Pinpoint the cell where the given text exists, returning its [X, Y] midpoint coordinate. 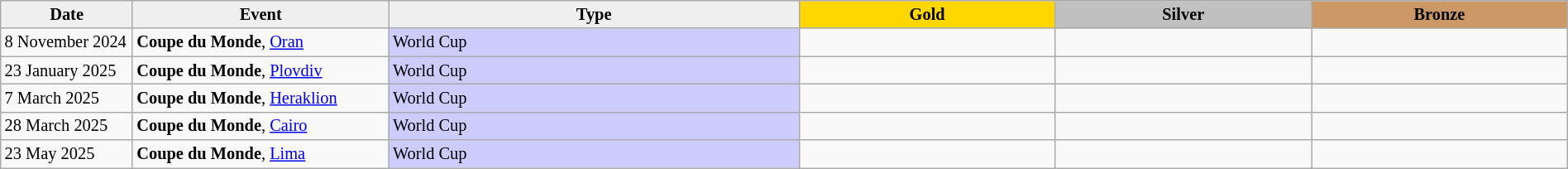
Silver [1183, 14]
Event [261, 14]
Date [67, 14]
Gold [927, 14]
Coupe du Monde, Lima [261, 154]
Coupe du Monde, Cairo [261, 126]
Coupe du Monde, Plovdiv [261, 70]
Bronze [1440, 14]
Type [594, 14]
Coupe du Monde, Heraklion [261, 98]
7 March 2025 [67, 98]
23 January 2025 [67, 70]
28 March 2025 [67, 126]
Coupe du Monde, Oran [261, 42]
23 May 2025 [67, 154]
8 November 2024 [67, 42]
